Pinpoint the cell where the given text exists, returning its [X, Y] midpoint coordinate. 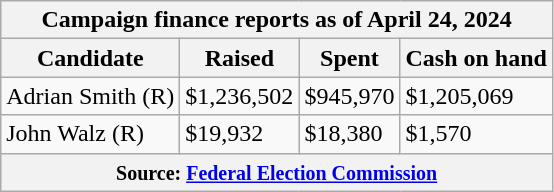
Adrian Smith (R) [90, 96]
$1,205,069 [476, 96]
Spent [350, 58]
John Walz (R) [90, 134]
$18,380 [350, 134]
$19,932 [240, 134]
$1,570 [476, 134]
Candidate [90, 58]
Raised [240, 58]
Cash on hand [476, 58]
Source: Federal Election Commission [277, 172]
$945,970 [350, 96]
Campaign finance reports as of April 24, 2024 [277, 20]
$1,236,502 [240, 96]
